Return the (X, Y) coordinate for the center point of the cell that contains the specified text.  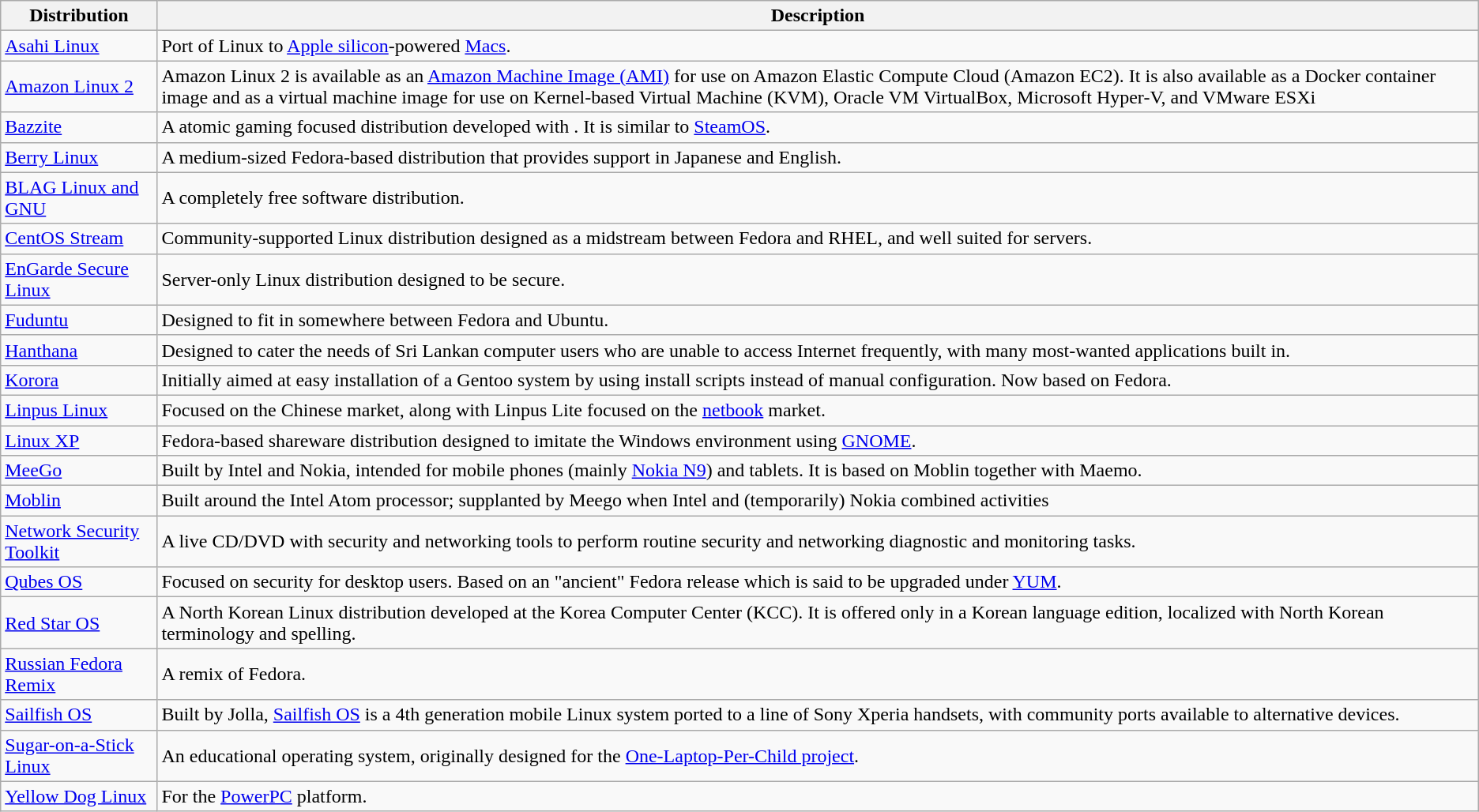
Moblin (79, 501)
Sugar-on-a-Stick Linux (79, 755)
Linux XP (79, 440)
MeeGo (79, 471)
Distribution (79, 16)
Server-only Linux distribution designed to be secure. (818, 280)
Fedora-based shareware distribution designed to imitate the Windows environment using GNOME. (818, 440)
EnGarde Secure Linux (79, 280)
Amazon Linux 2 (79, 87)
A completely free software distribution. (818, 197)
Initially aimed at easy installation of a Gentoo system by using install scripts instead of manual configuration. Now based on Fedora. (818, 380)
Berry Linux (79, 157)
CentOS Stream (79, 239)
Designed to cater the needs of Sri Lankan computer users who are unable to access Internet frequently, with many most-wanted applications built in. (818, 350)
Community-supported Linux distribution designed as a midstream between Fedora and RHEL, and well suited for servers. (818, 239)
Focused on security for desktop users. Based on an "ancient" Fedora release which is said to be upgraded under YUM. (818, 582)
A remix of Fedora. (818, 675)
Qubes OS (79, 582)
A atomic gaming focused distribution developed with . It is similar to SteamOS. (818, 127)
For the PowerPC platform. (818, 796)
Bazzite (79, 127)
Hanthana (79, 350)
Korora (79, 380)
BLAG Linux and GNU (79, 197)
Built by Intel and Nokia, intended for mobile phones (mainly Nokia N9) and tablets. It is based on Moblin together with Maemo. (818, 471)
Red Star OS (79, 622)
A live CD/DVD with security and networking tools to perform routine security and networking diagnostic and monitoring tasks. (818, 542)
Network Security Toolkit (79, 542)
Fuduntu (79, 320)
A medium-sized Fedora-based distribution that provides support in Japanese and English. (818, 157)
Sailfish OS (79, 715)
Port of Linux to Apple silicon-powered Macs. (818, 46)
Yellow Dog Linux (79, 796)
Description (818, 16)
Designed to fit in somewhere between Fedora and Ubuntu. (818, 320)
Linpus Linux (79, 410)
Russian Fedora Remix (79, 675)
An educational operating system, originally designed for the One-Laptop-Per-Child project. (818, 755)
Built around the Intel Atom processor; supplanted by Meego when Intel and (temporarily) Nokia combined activities (818, 501)
Asahi Linux (79, 46)
Focused on the Chinese market, along with Linpus Lite focused on the netbook market. (818, 410)
